Capture the cell that displays the provided text and extract its [x, y] central coordinate. 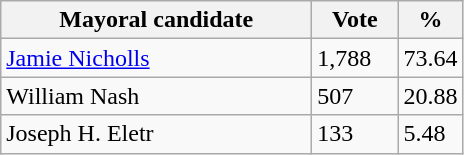
Joseph H. Eletr [156, 134]
20.88 [430, 96]
507 [355, 96]
Mayoral candidate [156, 20]
Jamie Nicholls [156, 58]
Vote [355, 20]
1,788 [355, 58]
% [430, 20]
73.64 [430, 58]
133 [355, 134]
William Nash [156, 96]
5.48 [430, 134]
